Output the [x, y] coordinate of the center of the cell containing the given text.  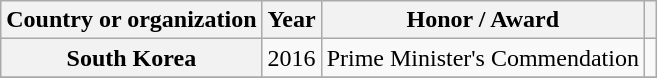
South Korea [132, 58]
2016 [292, 58]
Prime Minister's Commendation [482, 58]
Year [292, 20]
Country or organization [132, 20]
Honor / Award [482, 20]
